Pinpoint the cell where the given text exists, returning its [X, Y] midpoint coordinate. 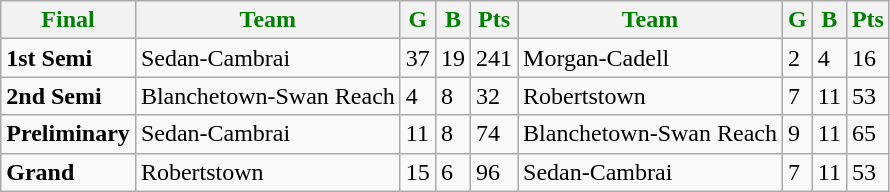
2nd Semi [68, 96]
65 [868, 134]
19 [452, 58]
96 [494, 172]
74 [494, 134]
1st Semi [68, 58]
37 [418, 58]
6 [452, 172]
16 [868, 58]
Preliminary [68, 134]
Morgan-Cadell [650, 58]
Grand [68, 172]
2 [798, 58]
Final [68, 20]
15 [418, 172]
9 [798, 134]
241 [494, 58]
32 [494, 96]
